Return (X, Y) of the center of cell containing provided text 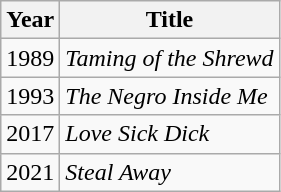
Steal Away (170, 172)
The Negro Inside Me (170, 96)
1993 (30, 96)
Year (30, 20)
2017 (30, 134)
1989 (30, 58)
2021 (30, 172)
Taming of the Shrewd (170, 58)
Title (170, 20)
Love Sick Dick (170, 134)
